Determine the [x, y] coordinate at the center of the cell enclosing the given text.  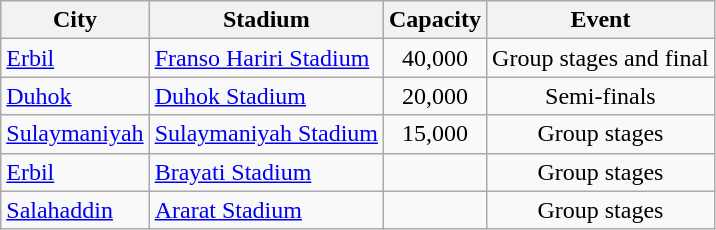
15,000 [436, 134]
Duhok Stadium [266, 96]
20,000 [436, 96]
Sulaymaniyah [75, 134]
Semi-finals [601, 96]
40,000 [436, 58]
Sulaymaniyah Stadium [266, 134]
City [75, 20]
Duhok [75, 96]
Capacity [436, 20]
Event [601, 20]
Group stages and final [601, 58]
Brayati Stadium [266, 172]
Salahaddin [75, 210]
Stadium [266, 20]
Franso Hariri Stadium [266, 58]
Ararat Stadium [266, 210]
